For the text-containing cell, return its midpoint in [X, Y] coordinate format. 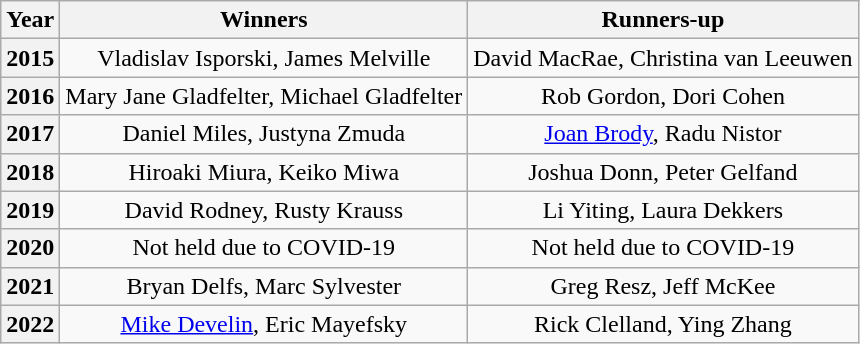
2019 [30, 210]
Rob Gordon, Dori Cohen [663, 96]
Mike Develin, Eric Mayefsky [264, 324]
Daniel Miles, Justyna Zmuda [264, 134]
Year [30, 20]
2016 [30, 96]
Li Yiting, Laura Dekkers [663, 210]
2015 [30, 58]
Joshua Donn, Peter Gelfand [663, 172]
2017 [30, 134]
Winners [264, 20]
2021 [30, 286]
David Rodney, Rusty Krauss [264, 210]
Rick Clelland, Ying Zhang [663, 324]
Joan Brody, Radu Nistor [663, 134]
Runners-up [663, 20]
Mary Jane Gladfelter, Michael Gladfelter [264, 96]
Hiroaki Miura, Keiko Miwa [264, 172]
Vladislav Isporski, James Melville [264, 58]
2018 [30, 172]
2020 [30, 248]
2022 [30, 324]
Greg Resz, Jeff McKee [663, 286]
David MacRae, Christina van Leeuwen [663, 58]
Bryan Delfs, Marc Sylvester [264, 286]
